Detect which cell encompasses the target text, then output its [x, y] center coordinate. 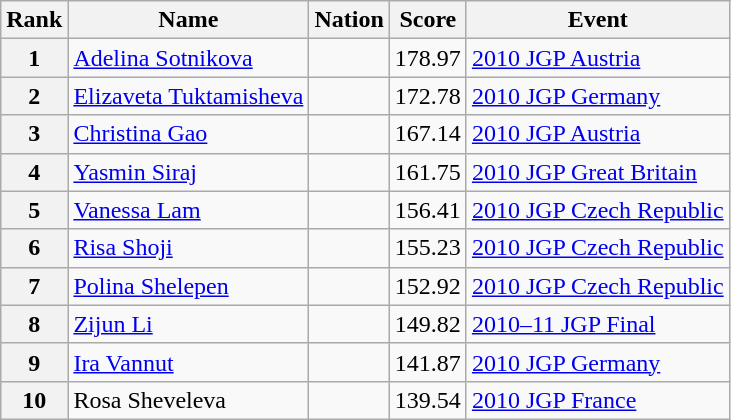
172.78 [428, 96]
2010 JGP France [598, 400]
156.41 [428, 210]
6 [34, 248]
7 [34, 286]
Zijun Li [188, 324]
141.87 [428, 362]
167.14 [428, 134]
Adelina Sotnikova [188, 58]
3 [34, 134]
Name [188, 20]
Risa Shoji [188, 248]
Ira Vannut [188, 362]
152.92 [428, 286]
Rank [34, 20]
139.54 [428, 400]
149.82 [428, 324]
Event [598, 20]
10 [34, 400]
Elizaveta Tuktamisheva [188, 96]
161.75 [428, 172]
178.97 [428, 58]
Yasmin Siraj [188, 172]
1 [34, 58]
155.23 [428, 248]
Polina Shelepen [188, 286]
2 [34, 96]
8 [34, 324]
Score [428, 20]
4 [34, 172]
Rosa Sheveleva [188, 400]
Vanessa Lam [188, 210]
9 [34, 362]
2010 JGP Great Britain [598, 172]
Christina Gao [188, 134]
2010–11 JGP Final [598, 324]
Nation [349, 20]
5 [34, 210]
